For the text-containing cell, return its midpoint in (x, y) coordinate format. 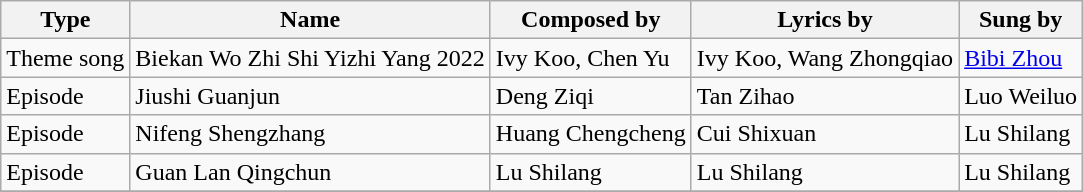
Cui Shixuan (824, 134)
Deng Ziqi (590, 96)
Ivy Koo, Wang Zhongqiao (824, 58)
Lyrics by (824, 20)
Name (310, 20)
Huang Chengcheng (590, 134)
Biekan Wo Zhi Shi Yizhi Yang 2022 (310, 58)
Luo Weiluo (1021, 96)
Sung by (1021, 20)
Theme song (66, 58)
Nifeng Shengzhang (310, 134)
Type (66, 20)
Jiushi Guanjun (310, 96)
Bibi Zhou (1021, 58)
Guan Lan Qingchun (310, 172)
Tan Zihao (824, 96)
Ivy Koo, Chen Yu (590, 58)
Composed by (590, 20)
